Determine the (X, Y) coordinate at the center of the cell enclosing the given text.  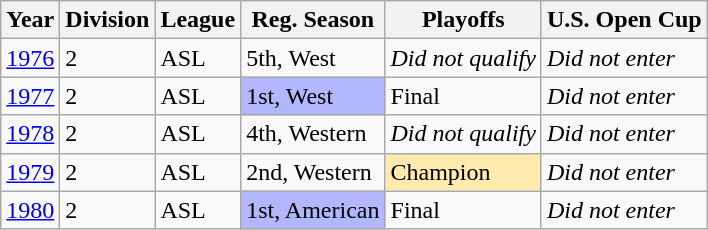
1st, West (313, 96)
4th, Western (313, 134)
1980 (30, 210)
Playoffs (463, 20)
Year (30, 20)
1979 (30, 172)
2nd, Western (313, 172)
1976 (30, 58)
U.S. Open Cup (624, 20)
Division (108, 20)
Reg. Season (313, 20)
1977 (30, 96)
5th, West (313, 58)
League (198, 20)
1978 (30, 134)
1st, American (313, 210)
Champion (463, 172)
